Output the [x, y] coordinate of the center of the cell containing the given text.  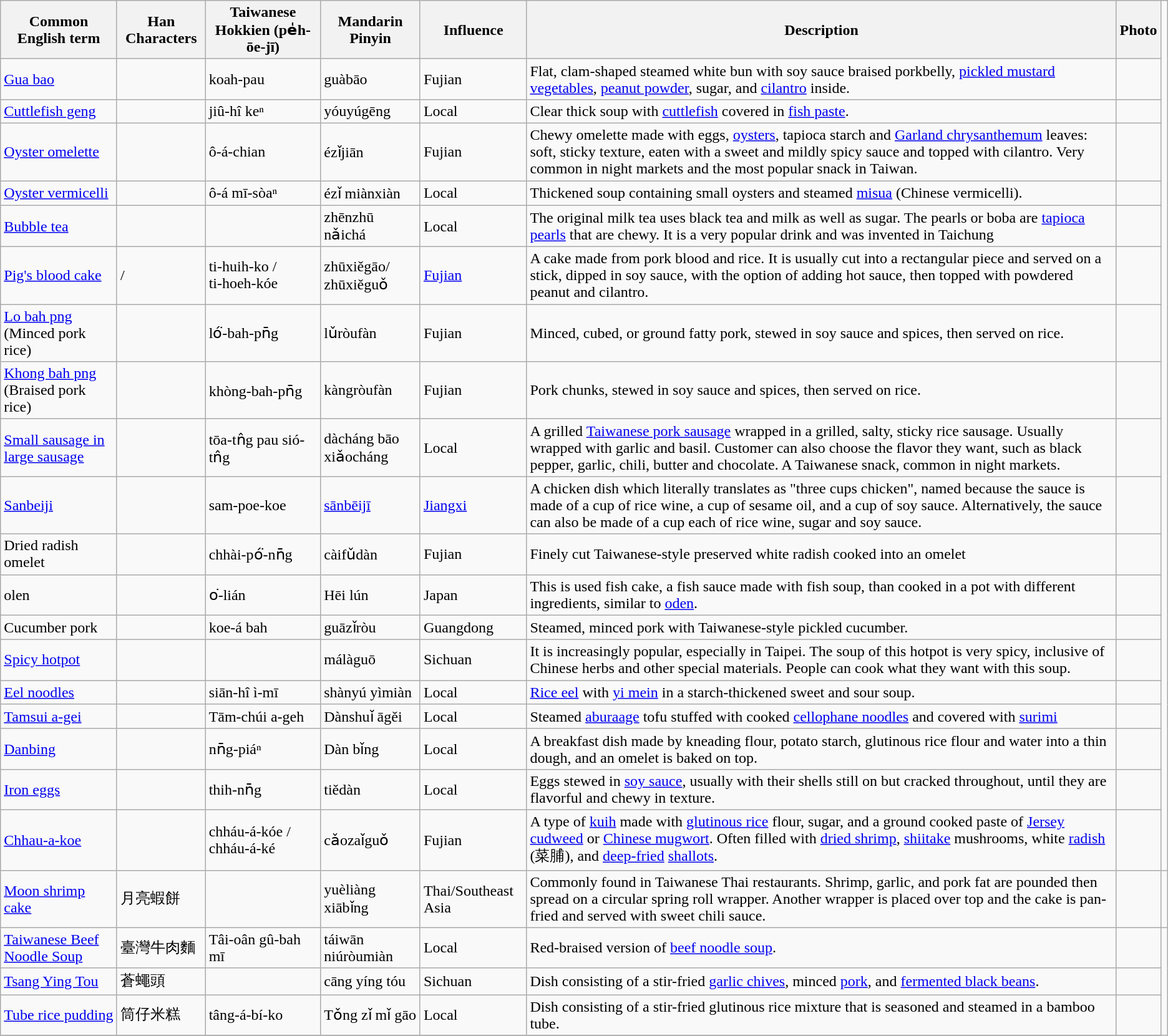
Dàn bǐng [371, 748]
Eggs stewed in soy sauce, usually with their shells still on but cracked throughout, until they are flavorful and chewy in texture. [821, 790]
nn̄g-piáⁿ [263, 748]
ô-á mī-sòaⁿ [263, 193]
Dish consisting of a stir-fried garlic chives, minced pork, and fermented black beans. [821, 982]
Pork chunks, stewed in soy sauce and spices, then served on rice. [821, 390]
Influence [473, 30]
Common English term [59, 30]
dàcháng bāo xiǎocháng [371, 448]
ti-huih-ko /ti-hoeh-kóe [263, 276]
Taiwanese Hokkien (pe̍h-ōe-jī) [263, 30]
yuèliàng xiābǐng [371, 899]
Cucumber pork [59, 627]
Taiwanese Beef Noodle Soup [59, 948]
Cuttlefish geng [59, 111]
málàguō [371, 660]
tâng-á-bí-ko [263, 1015]
ló͘-bah-pn̄g [263, 333]
siān-hî ì-mī [263, 692]
chháu-á-kóe / chháu-á-ké [263, 840]
Clear thick soup with cuttlefish covered in fish paste. [821, 111]
筒仔米糕 [161, 1015]
Steamed aburaage tofu stuffed with cooked cellophane noodles and covered with surimi [821, 717]
This is used fish cake, a fish sauce made with fish soup, than cooked in a pot with different ingredients, similar to oden. [821, 595]
Tām-chúi a-geh [263, 717]
Dànshuǐ āgěi [371, 717]
Sanbeiji [59, 505]
Oyster vermicelli [59, 193]
kàngròufàn [371, 390]
Thickened soup containing small oysters and steamed misua (Chinese vermicelli). [821, 193]
guāzǐròu [371, 627]
Chhau-a-koe [59, 840]
Jiangxi [473, 505]
臺灣牛肉麵 [161, 948]
Dish consisting of a stir-fried glutinous rice mixture that is seasoned and steamed in a bamboo tube. [821, 1015]
Han Characters [161, 30]
月亮蝦餅 [161, 899]
cāng yíng tóu [371, 982]
Steamed, minced pork with Taiwanese-style pickled cucumber. [821, 627]
ô-á-chian [263, 152]
Tǒng zǐ mǐ gāo [371, 1015]
lǔròufàn [371, 333]
Pig's blood cake [59, 276]
Eel noodles [59, 692]
Mandarin Pinyin [371, 30]
Thai/Southeast Asia [473, 899]
jiû-hî keⁿ [263, 111]
o͘-lián [263, 595]
Japan [473, 595]
蒼蠅頭 [161, 982]
chhài-pó͘-nn̄g [263, 554]
táiwān niúròumiàn [371, 948]
/ [161, 276]
Rice eel with yi mein in a starch-thickened sweet and sour soup. [821, 692]
khòng-bah-pn̄g [263, 390]
koah-pau [263, 79]
sam-poe-koe [263, 505]
Moon shrimp cake [59, 899]
zhēnzhū nǎichá [371, 226]
Tamsui a-gei [59, 717]
Small sausage in large sausage [59, 448]
Guangdong [473, 627]
A breakfast dish made by kneading flour, potato starch, glutinous rice flour and water into a thin dough, and an omelet is baked on top. [821, 748]
thih-nn̄g [263, 790]
zhūxiěgāo/zhūxiěguǒ [371, 276]
Minced, cubed, or ground fatty pork, stewed in soy sauce and spices, then served on rice. [821, 333]
Tube rice pudding [59, 1015]
Finely cut Taiwanese-style preserved white radish cooked into an omelet [821, 554]
tiědàn [371, 790]
olen [59, 595]
Gua bao [59, 79]
Photo [1138, 30]
ézǐjiān [371, 152]
cǎozaǐguǒ [371, 840]
Description [821, 30]
Spicy hotpot [59, 660]
Oyster omelette [59, 152]
Flat, clam-shaped steamed white bun with soy sauce braised porkbelly, pickled mustard vegetables, peanut powder, sugar, and cilantro inside. [821, 79]
Tâi-oân gû-bah mī [263, 948]
Bubble tea [59, 226]
Red-braised version of beef noodle soup. [821, 948]
sānbēijī [371, 505]
Iron eggs [59, 790]
Khong bah png (Braised pork rice) [59, 390]
Danbing [59, 748]
Dried radish omelet [59, 554]
yóuyúgēng [371, 111]
guàbāo [371, 79]
Hēi lún [371, 595]
càifǔdàn [371, 554]
ézǐ miànxiàn [371, 193]
koe-á bah [263, 627]
Lo bah png (Minced pork rice) [59, 333]
tōa-tn̂g pau sió-tn̂g [263, 448]
Tsang Ying Tou [59, 982]
shànyú yìmiàn [371, 692]
